Determine the (X, Y) coordinate at the center of the cell enclosing the given text.  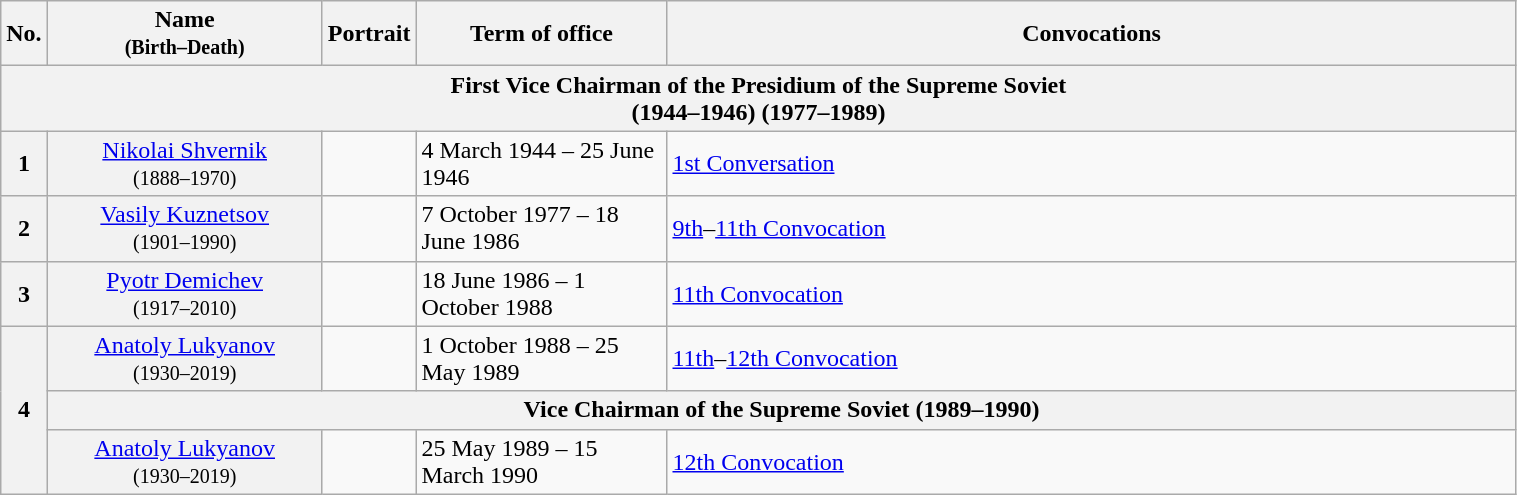
9th–11th Convocation (1092, 228)
Portrait (369, 34)
2 (24, 228)
12th Convocation (1092, 462)
Vasily Kuznetsov(1901–1990) (184, 228)
First Vice Chairman of the Presidium of the Supreme Soviet(1944–1946) (1977–1989) (758, 98)
1 October 1988 – 25 May 1989 (542, 358)
11th Convocation (1092, 294)
11th–12th Convocation (1092, 358)
Convocations (1092, 34)
25 May 1989 – 15 March 1990 (542, 462)
1 (24, 164)
No. (24, 34)
18 June 1986 – 1 October 1988 (542, 294)
Pyotr Demichev(1917–2010) (184, 294)
4 (24, 410)
4 March 1944 – 25 June 1946 (542, 164)
Nikolai Shvernik(1888–1970) (184, 164)
Term of office (542, 34)
Vice Chairman of the Supreme Soviet (1989–1990) (782, 410)
7 October 1977 – 18 June 1986 (542, 228)
1st Conversation (1092, 164)
Name(Birth–Death) (184, 34)
3 (24, 294)
